Search for the cell housing the specified text and yield its (X, Y) center coordinate. 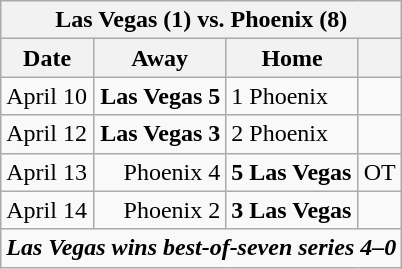
Las Vegas (1) vs. Phoenix (8) (202, 20)
Las Vegas 5 (159, 96)
5 Las Vegas (292, 172)
Home (292, 58)
Phoenix 2 (159, 210)
April 10 (48, 96)
Phoenix 4 (159, 172)
2 Phoenix (292, 134)
April 14 (48, 210)
April 12 (48, 134)
OT (380, 172)
Date (48, 58)
1 Phoenix (292, 96)
Las Vegas wins best-of-seven series 4–0 (202, 248)
Las Vegas 3 (159, 134)
3 Las Vegas (292, 210)
April 13 (48, 172)
Away (159, 58)
